Output the (x, y) coordinate of the center of the cell containing the given text.  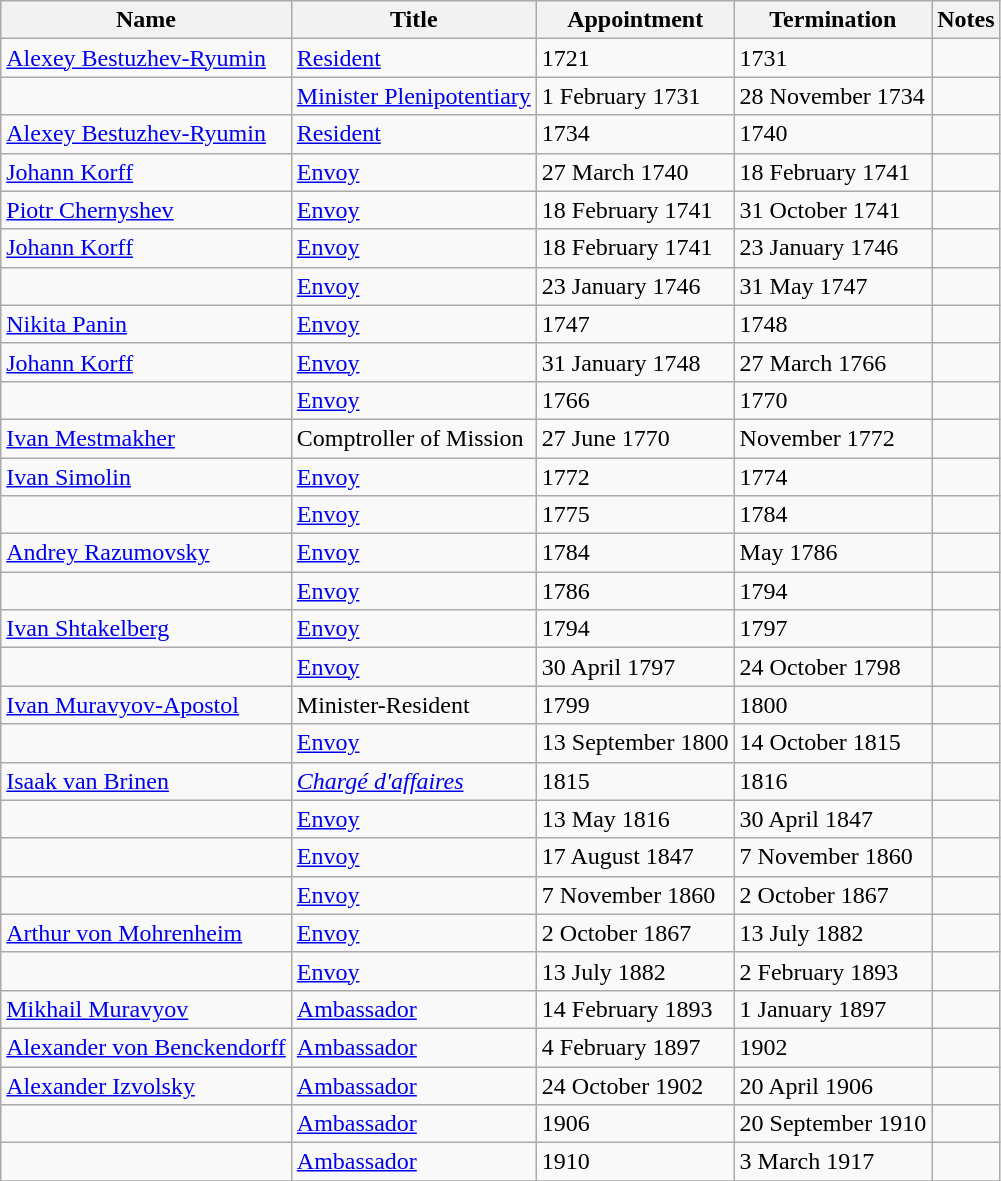
Isaak van Brinen (146, 781)
Minister-Resident (414, 705)
27 March 1766 (833, 362)
24 October 1798 (833, 667)
1748 (833, 324)
13 May 1816 (635, 819)
Piotr Chernyshev (146, 210)
Notes (966, 20)
1799 (635, 705)
Arthur von Mohrenheim (146, 933)
2 February 1893 (833, 971)
1800 (833, 705)
1775 (635, 515)
31 May 1747 (833, 286)
1786 (635, 591)
1 January 1897 (833, 1009)
Chargé d'affaires (414, 781)
4 February 1897 (635, 1047)
20 April 1906 (833, 1085)
Appointment (635, 20)
27 June 1770 (635, 438)
Mikhail Muravyov (146, 1009)
Andrey Razumovsky (146, 553)
1816 (833, 781)
14 February 1893 (635, 1009)
Comptroller of Mission (414, 438)
1721 (635, 58)
1731 (833, 58)
Ivan Muravyov-Apostol (146, 705)
Ivan Shtakelberg (146, 629)
1797 (833, 629)
1766 (635, 400)
30 April 1847 (833, 819)
Ivan Mestmakher (146, 438)
1772 (635, 477)
31 January 1748 (635, 362)
24 October 1902 (635, 1085)
30 April 1797 (635, 667)
Nikita Panin (146, 324)
Name (146, 20)
Title (414, 20)
1902 (833, 1047)
1734 (635, 134)
20 September 1910 (833, 1124)
1 February 1731 (635, 96)
Ivan Simolin (146, 477)
Minister Plenipotentiary (414, 96)
May 1786 (833, 553)
November 1772 (833, 438)
31 October 1741 (833, 210)
28 November 1734 (833, 96)
1770 (833, 400)
1815 (635, 781)
1774 (833, 477)
13 September 1800 (635, 743)
3 March 1917 (833, 1162)
14 October 1815 (833, 743)
27 March 1740 (635, 172)
1747 (635, 324)
Alexander Izvolsky (146, 1085)
Termination (833, 20)
1910 (635, 1162)
Alexander von Benckendorff (146, 1047)
1740 (833, 134)
1906 (635, 1124)
17 August 1847 (635, 857)
